Identify which cell holds the provided text, then report its [x, y] central coordinate. 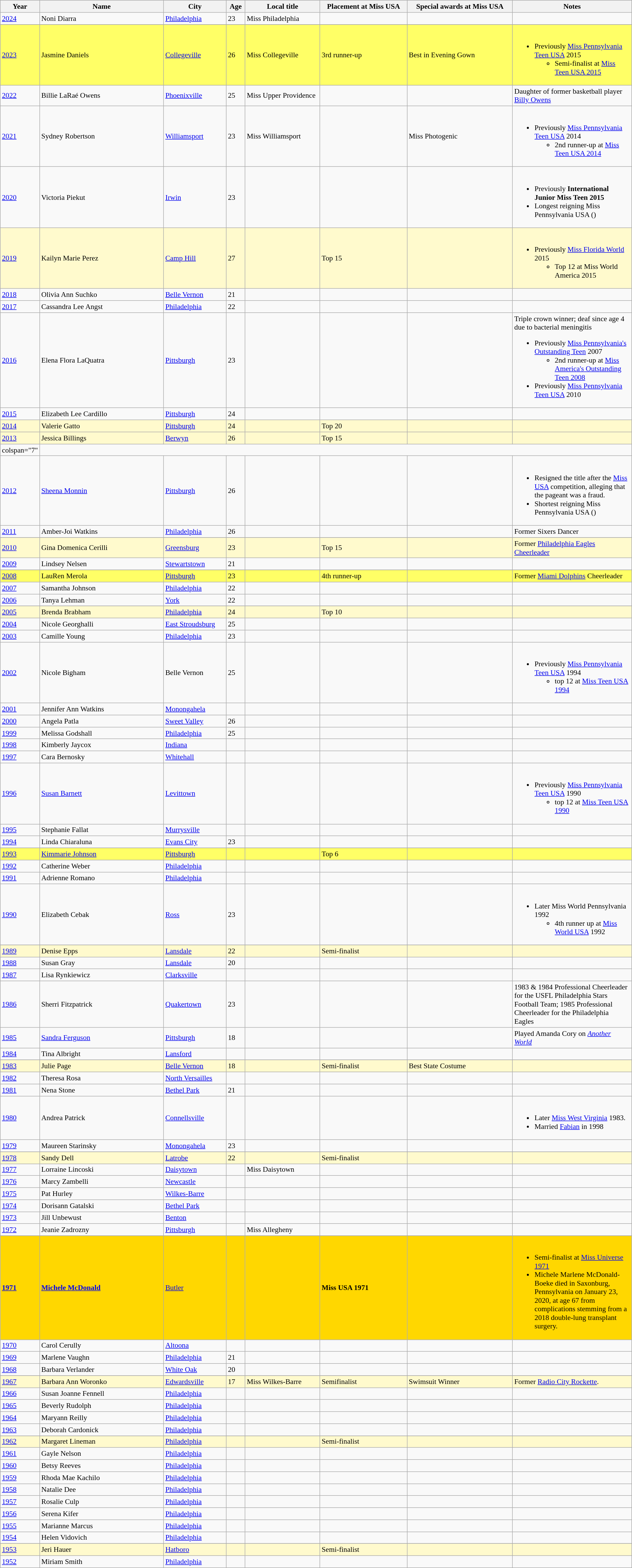
Miss Collegeville [282, 55]
1963 [20, 1430]
Murrysville [195, 830]
Sherri Fitzpatrick [101, 1004]
1980 [20, 1118]
Nicole Georghalli [101, 624]
2006 [20, 600]
Jennifer Ann Watkins [101, 709]
Jeri Hauer [101, 1550]
Kimberly Jaycox [101, 745]
1984 [20, 1054]
1957 [20, 1502]
Serena Kifer [101, 1514]
Former Miami Dolphins Cheerleader [572, 576]
1960 [20, 1466]
Edwardsville [195, 1382]
Tanya Lehman [101, 600]
Latrobe [195, 1158]
Played Amanda Cory on Another World [572, 1038]
1991 [20, 878]
1968 [20, 1370]
1993 [20, 854]
1990 [20, 915]
Susan Barnett [101, 794]
Previously International Junior Miss Teen 2015Longest reigning Miss Pennsylvania USA () [572, 197]
Lindsey Nelsen [101, 564]
Theresa Rosa [101, 1078]
Brenda Brabham [101, 612]
1983 & 1984 Professional Cheerleader for the USFL Philadelphia Stars Football Team; 1985 Professional Cheerleader for the Philadelphia Eagles [572, 1004]
Maureen Starinsky [101, 1146]
Miss Wilkes-Barre [282, 1382]
1959 [20, 1478]
2017 [20, 307]
Sandy Dell [101, 1158]
2024 [20, 19]
Valerie Gatto [101, 426]
Barbara Ann Woronko [101, 1382]
1987 [20, 975]
Kimmarie Johnson [101, 854]
1999 [20, 733]
Previously Miss Florida World 2015Top 12 at Miss World America 2015 [572, 258]
Billie LaRaé Owens [101, 96]
North Versailles [195, 1078]
2022 [20, 96]
2021 [20, 136]
2003 [20, 636]
1998 [20, 745]
Altoona [195, 1346]
Cassandra Lee Angst [101, 307]
Best in Evening Gown [460, 55]
Indiana [195, 745]
2009 [20, 564]
1976 [20, 1182]
Michele McDonald [101, 1288]
Special awards at Miss USA [460, 6]
1956 [20, 1514]
Year [20, 6]
1967 [20, 1382]
1965 [20, 1406]
Nicole Bigham [101, 673]
1988 [20, 963]
White Oak [195, 1370]
Angela Patla [101, 721]
Rosalie Culp [101, 1502]
Elizabeth Cebak [101, 915]
Resigned the title after the Miss USA competition, alleging that the pageant was a fraud.Shortest reigning Miss Pennsylvania USA () [572, 491]
2019 [20, 258]
Swimsuit Winner [460, 1382]
2008 [20, 576]
Previously Miss Pennsylvania Teen USA 1990top 12 at Miss Teen USA 1990 [572, 794]
Daisytown [195, 1170]
2002 [20, 673]
Later Miss West Virginia 1983.Married Fabian in 1998 [572, 1118]
Placement at Miss USA [363, 6]
2004 [20, 624]
1962 [20, 1442]
Best State Costume [460, 1066]
1994 [20, 842]
Name [101, 6]
1966 [20, 1394]
Helen Vidovich [101, 1538]
1992 [20, 866]
1996 [20, 794]
Notes [572, 6]
colspan="7" [20, 450]
Nena Stone [101, 1090]
Top 6 [363, 854]
Phoenixville [195, 96]
Denise Epps [101, 951]
1971 [20, 1288]
1954 [20, 1538]
1973 [20, 1218]
Camille Young [101, 636]
Amber-Joi Watkins [101, 532]
Quakertown [195, 1004]
Marcy Zambelli [101, 1182]
Previously Miss Pennsylvania Teen USA 1994top 12 at Miss Teen USA 1994 [572, 673]
Clarksville [195, 975]
Miss USA 1971 [363, 1288]
Sydney Robertson [101, 136]
Stewartstown [195, 564]
Kailyn Marie Perez [101, 258]
Maryann Reilly [101, 1418]
Sweet Valley [195, 721]
Stephanie Fallat [101, 830]
Williamsport [195, 136]
Betsy Reeves [101, 1466]
1989 [20, 951]
2005 [20, 612]
Julie Page [101, 1066]
1983 [20, 1066]
Tina Albright [101, 1054]
Linda Chiaraluna [101, 842]
Natalie Dee [101, 1490]
Benton [195, 1218]
1995 [20, 830]
Andrea Patrick [101, 1118]
1964 [20, 1418]
Cara Bernosky [101, 757]
Susan Joanne Fennell [101, 1394]
Elena Flora LaQuatra [101, 361]
4th runner-up [363, 576]
2015 [20, 414]
Butler [195, 1288]
1970 [20, 1346]
Local title [282, 6]
Lisa Rynkiewicz [101, 975]
Samantha Johnson [101, 588]
City [195, 6]
Berwyn [195, 438]
Sandra Ferguson [101, 1038]
Miriam Smith [101, 1562]
Daughter of former basketball player Billy Owens [572, 96]
1975 [20, 1194]
Catherine Weber [101, 866]
Victoria Piekut [101, 197]
Miss Philadelphia [282, 19]
Top 10 [363, 612]
1952 [20, 1562]
Margaret Lineman [101, 1442]
1982 [20, 1078]
Barbara Verlander [101, 1370]
Jasmine Daniels [101, 55]
Top 20 [363, 426]
Later Miss World Pennsylvania 19924th runner up at Miss World USA 1992 [572, 915]
1986 [20, 1004]
1985 [20, 1038]
Greensburg [195, 548]
Ross [195, 915]
Former Sixers Dancer [572, 532]
Miss Photogenic [460, 136]
Jessica Billings [101, 438]
Deborah Cardonick [101, 1430]
2000 [20, 721]
Semifinalist [363, 1382]
Jill Unbewust [101, 1218]
Noni Diarra [101, 19]
17 [236, 1382]
2013 [20, 438]
Whitehall [195, 757]
1978 [20, 1158]
1977 [20, 1170]
Previously Miss Pennsylvania Teen USA 20142nd runner-up at Miss Teen USA 2014 [572, 136]
Collegeville [195, 55]
Newcastle [195, 1182]
Gayle Nelson [101, 1454]
1961 [20, 1454]
Melissa Godshall [101, 733]
Lansford [195, 1054]
York [195, 600]
2020 [20, 197]
Olivia Ann Suchko [101, 295]
Hatboro [195, 1550]
Former Philadelphia Eagles Cheerleader [572, 548]
1969 [20, 1358]
Adrienne Romano [101, 878]
Miss Williamsport [282, 136]
1972 [20, 1230]
Irwin [195, 197]
Elizabeth Lee Cardillo [101, 414]
1981 [20, 1090]
Marlene Vaughn [101, 1358]
Dorisann Gatalski [101, 1206]
2001 [20, 709]
Former Radio City Rockette. [572, 1382]
2018 [20, 295]
LauRen Merola [101, 576]
Jeanie Zadrozny [101, 1230]
27 [236, 258]
1974 [20, 1206]
1958 [20, 1490]
1955 [20, 1526]
Susan Gray [101, 963]
Miss Daisytown [282, 1170]
Camp Hill [195, 258]
3rd runner-up [363, 55]
1953 [20, 1550]
Age [236, 6]
Miss Allegheny [282, 1230]
2011 [20, 532]
Gina Domenica Cerilli [101, 548]
Connellsville [195, 1118]
Wilkes-Barre [195, 1194]
Miss Upper Providence [282, 96]
2012 [20, 491]
2014 [20, 426]
Sheena Monnin [101, 491]
2016 [20, 361]
1979 [20, 1146]
Evans City [195, 842]
Rhoda Mae Kachilo [101, 1478]
Marianne Marcus [101, 1526]
1997 [20, 757]
2023 [20, 55]
Levittown [195, 794]
East Stroudsburg [195, 624]
Lorraine Lincoski [101, 1170]
Pat Hurley [101, 1194]
2010 [20, 548]
Carol Cerully [101, 1346]
2007 [20, 588]
Previously Miss Pennsylvania Teen USA 2015Semi-finalist at Miss Teen USA 2015 [572, 55]
Beverly Rudolph [101, 1406]
